For the text-containing cell, return its midpoint in [X, Y] coordinate format. 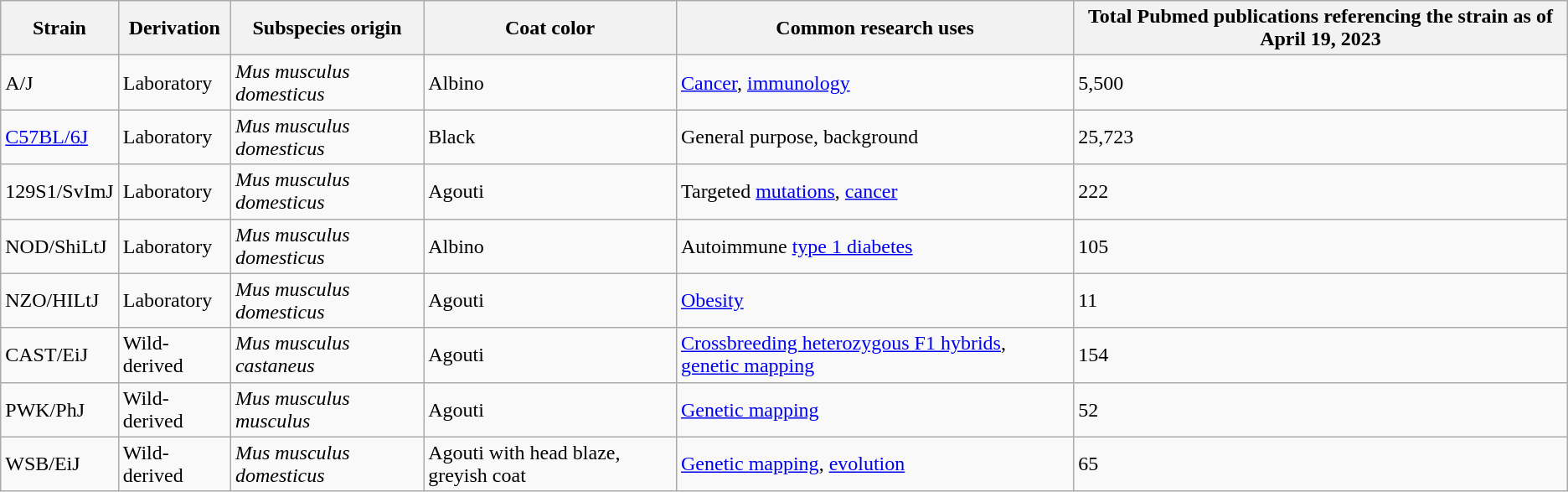
A/J [59, 82]
Subspecies origin [327, 28]
105 [1321, 246]
Mus musculus musculus [327, 409]
Autoimmune type 1 diabetes [874, 246]
Crossbreeding heterozygous F1 hybrids, genetic mapping [874, 355]
CAST/EiJ [59, 355]
Genetic mapping [874, 409]
222 [1321, 191]
Agouti with head blaze, greyish coat [550, 464]
Coat color [550, 28]
NOD/ShiLtJ [59, 246]
NZO/HILtJ [59, 300]
154 [1321, 355]
Cancer, immunology [874, 82]
Black [550, 137]
C57BL/6J [59, 137]
Obesity [874, 300]
5,500 [1321, 82]
Derivation [174, 28]
WSB/EiJ [59, 464]
Mus musculus castaneus [327, 355]
Strain [59, 28]
129S1/SvImJ [59, 191]
Total Pubmed publications referencing the strain as of April 19, 2023 [1321, 28]
65 [1321, 464]
52 [1321, 409]
PWK/PhJ [59, 409]
25,723 [1321, 137]
11 [1321, 300]
General purpose, background [874, 137]
Common research uses [874, 28]
Genetic mapping, evolution [874, 464]
Targeted mutations, cancer [874, 191]
